Output the [X, Y] coordinate of the center of the cell containing the given text.  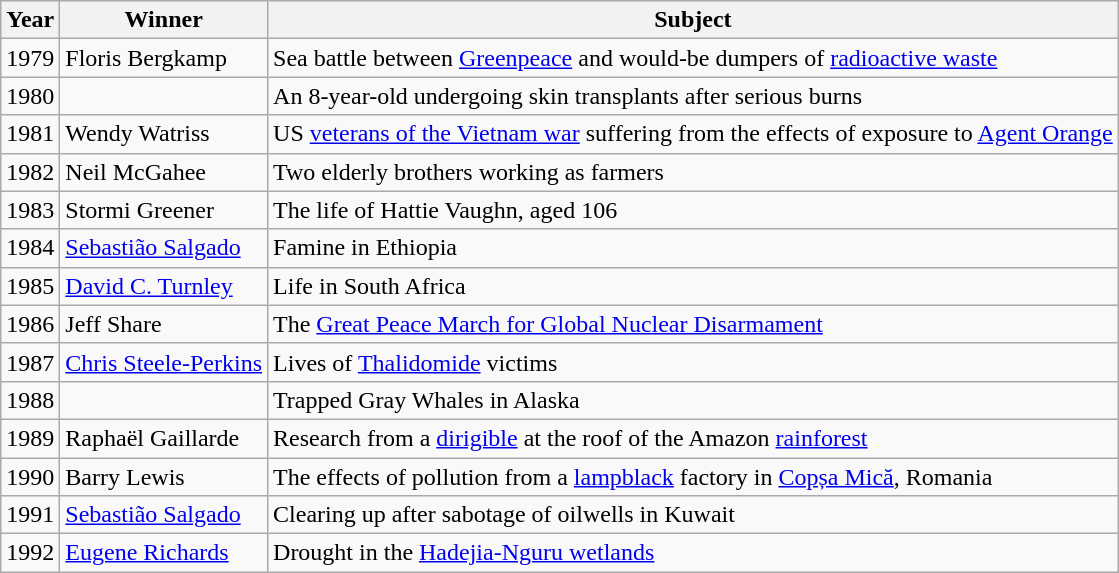
Subject [694, 20]
The effects of pollution from a lampblack factory in Copșa Mică, Romania [694, 477]
The Great Peace March for Global Nuclear Disarmament [694, 324]
1983 [30, 210]
1979 [30, 58]
1984 [30, 248]
Stormi Greener [164, 210]
US veterans of the Vietnam war suffering from the effects of exposure to Agent Orange [694, 134]
Drought in the Hadejia-Nguru wetlands [694, 553]
Lives of Thalidomide victims [694, 362]
1985 [30, 286]
Clearing up after sabotage of oilwells in Kuwait [694, 515]
1980 [30, 96]
The life of Hattie Vaughn, aged 106 [694, 210]
Floris Bergkamp [164, 58]
1988 [30, 400]
Wendy Watriss [164, 134]
Research from a dirigible at the roof of the Amazon rainforest [694, 438]
1991 [30, 515]
Year [30, 20]
1982 [30, 172]
1987 [30, 362]
Winner [164, 20]
Raphaël Gaillarde [164, 438]
1992 [30, 553]
David C. Turnley [164, 286]
Barry Lewis [164, 477]
1990 [30, 477]
Eugene Richards [164, 553]
Two elderly brothers working as farmers [694, 172]
Neil McGahee [164, 172]
An 8-year-old undergoing skin transplants after serious burns [694, 96]
Jeff Share [164, 324]
Life in South Africa [694, 286]
1981 [30, 134]
Trapped Gray Whales in Alaska [694, 400]
Sea battle between Greenpeace and would-be dumpers of radioactive waste [694, 58]
Chris Steele-Perkins [164, 362]
1989 [30, 438]
1986 [30, 324]
Famine in Ethiopia [694, 248]
